Determine the (X, Y) coordinate at the center of the cell enclosing the given text.  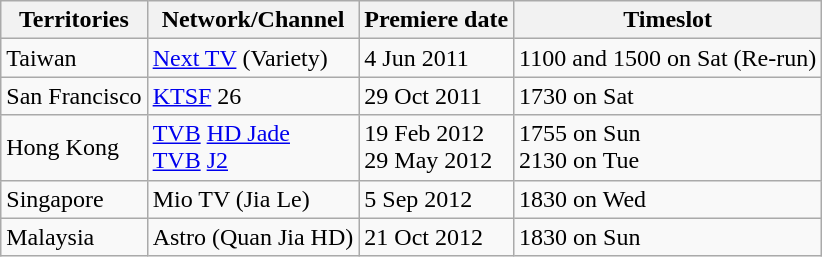
Malaysia (74, 237)
TVB HD JadeTVB J2 (253, 148)
Mio TV (Jia Le) (253, 199)
Next TV (Variety) (253, 58)
Astro (Quan Jia HD) (253, 237)
1830 on Wed (668, 199)
Network/Channel (253, 20)
29 Oct 2011 (436, 96)
4 Jun 2011 (436, 58)
1100 and 1500 on Sat (Re-run) (668, 58)
1830 on Sun (668, 237)
Taiwan (74, 58)
Territories (74, 20)
San Francisco (74, 96)
KTSF 26 (253, 96)
21 Oct 2012 (436, 237)
5 Sep 2012 (436, 199)
Premiere date (436, 20)
19 Feb 201229 May 2012 (436, 148)
Hong Kong (74, 148)
Singapore (74, 199)
1755 on Sun2130 on Tue (668, 148)
1730 on Sat (668, 96)
Timeslot (668, 20)
